Find where the given text appears and provide that cell's center as (X, Y) coordinate. 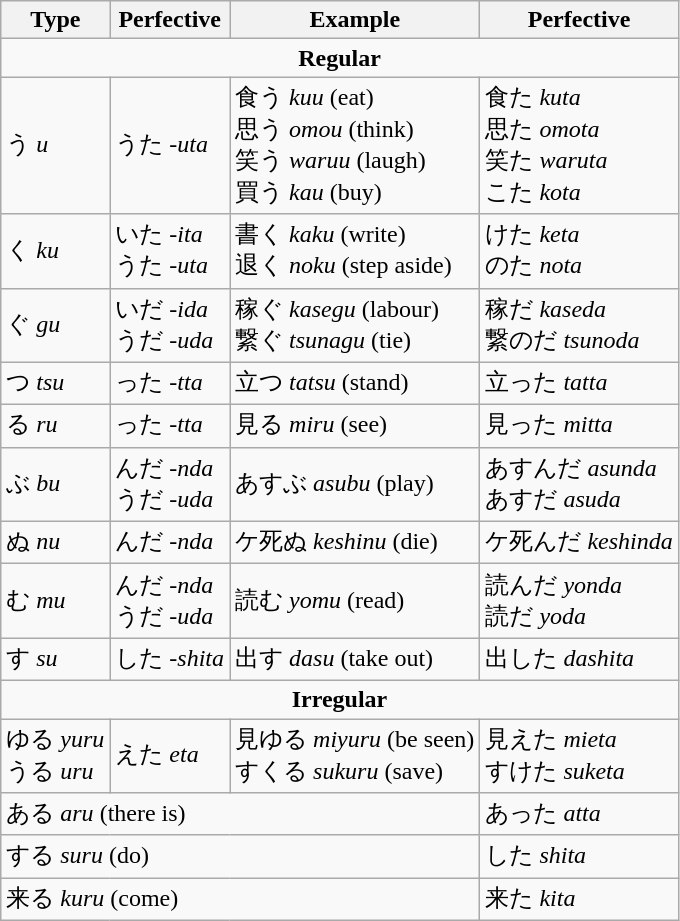
Irregular (340, 699)
く ku (56, 251)
Type (56, 20)
読む yomu (read) (355, 601)
した shita (579, 856)
Example (355, 20)
来る kuru (come) (240, 900)
食た kuta 思た omota 笑た warutaこた kota (579, 146)
す su (56, 660)
ある aru (there is) (240, 814)
見る miru (see) (355, 426)
出した dashita (579, 660)
あすぶ asubu (play) (355, 484)
えた eta (170, 755)
食う kuu (eat) 思う omou (think) 笑う waruu (laugh)買う kau (buy) (355, 146)
あすんだ asundaあすだ asuda (579, 484)
る ru (56, 426)
ぐ gu (56, 325)
稼ぐ kasegu (labour)繋ぐ tsunagu (tie) (355, 325)
読んだ yonda読だ yoda (579, 601)
う u (56, 146)
あった atta (579, 814)
ゆる yuruうる uru (56, 755)
ケ死んだ keshinda (579, 542)
書く kaku (write)退く noku (step aside) (355, 251)
ぶ bu (56, 484)
する suru (do) (240, 856)
来た kita (579, 900)
ぬ nu (56, 542)
つ tsu (56, 384)
見ゆる miyuru (be seen)すくる sukuru (save) (355, 755)
した -shita (170, 660)
む mu (56, 601)
見った mitta (579, 426)
うた -uta (170, 146)
けた ketaのた nota (579, 251)
立った tatta (579, 384)
稼だ kaseda 繋のだ tsunoda (579, 325)
立つ tatsu (stand) (355, 384)
ケ死ぬ keshinu (die) (355, 542)
いだ -idaうだ -uda (170, 325)
Regular (340, 58)
見えた mietaすけた suketa (579, 755)
んだ -nda (170, 542)
出す dasu (take out) (355, 660)
いた -itaうた -uta (170, 251)
